Find where the given text appears and provide that cell's center as (X, Y) coordinate. 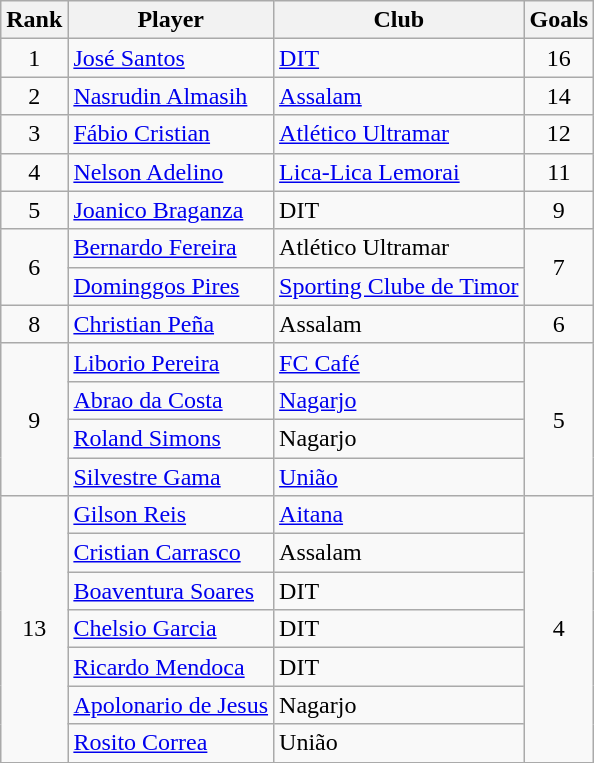
2 (34, 96)
8 (34, 324)
Silvestre Gama (171, 477)
Gilson Reis (171, 515)
12 (559, 134)
FC Café (399, 362)
1 (34, 58)
Club (399, 20)
14 (559, 96)
16 (559, 58)
Nelson Adelino (171, 172)
Chelsio Garcia (171, 629)
Nasrudin Almasih (171, 96)
Rosito Correa (171, 743)
Boaventura Soares (171, 591)
Player (171, 20)
7 (559, 267)
Roland Simons (171, 438)
11 (559, 172)
José Santos (171, 58)
Liborio Pereira (171, 362)
Joanico Braganza (171, 210)
Aitana (399, 515)
Goals (559, 20)
Cristian Carrasco (171, 553)
Dominggos Pires (171, 286)
13 (34, 629)
Abrao da Costa (171, 400)
Fábio Cristian (171, 134)
Lica-Lica Lemorai (399, 172)
Bernardo Fereira (171, 248)
Sporting Clube de Timor (399, 286)
3 (34, 134)
Ricardo Mendoca (171, 667)
Apolonario de Jesus (171, 705)
Rank (34, 20)
Christian Peña (171, 324)
